Detect which cell encompasses the target text, then output its (X, Y) center coordinate. 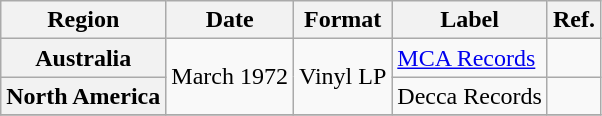
Format (342, 20)
Ref. (574, 20)
MCA Records (470, 58)
Decca Records (470, 96)
Vinyl LP (342, 77)
Australia (84, 58)
March 1972 (230, 77)
Region (84, 20)
North America (84, 96)
Label (470, 20)
Date (230, 20)
